Capture the cell that displays the provided text and extract its (x, y) central coordinate. 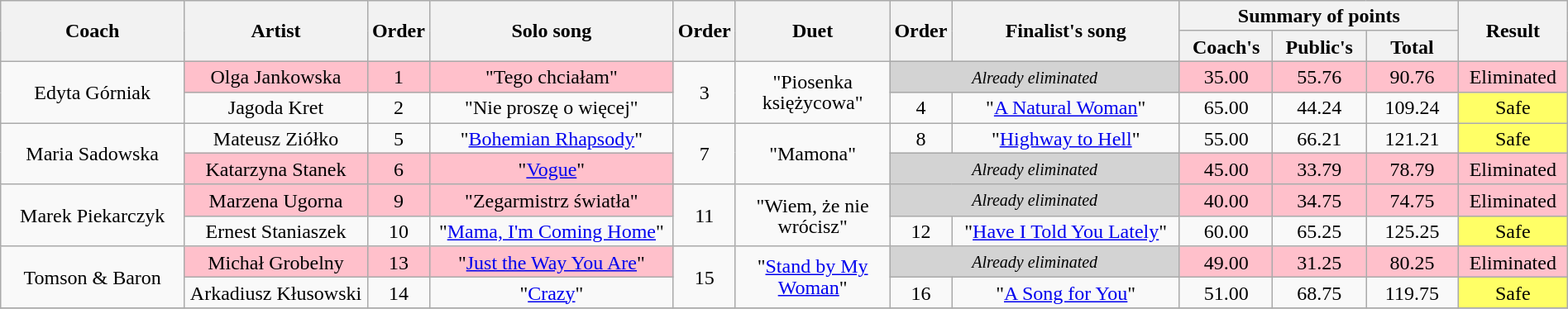
"Bohemian Rhapsody" (551, 137)
Coach's (1226, 46)
44.24 (1320, 107)
Result (1513, 31)
Mateusz Ziółko (276, 137)
Artist (276, 31)
Arkadiusz Kłusowski (276, 292)
68.75 (1320, 292)
31.25 (1320, 262)
Marzena Ugorna (276, 200)
60.00 (1226, 231)
7 (705, 154)
"Highway to Hell" (1065, 137)
Tomson & Baron (93, 278)
15 (705, 278)
"Vogue" (551, 169)
"Just the Way You Are" (551, 262)
49.00 (1226, 262)
121.21 (1413, 137)
33.79 (1320, 169)
55.76 (1320, 77)
"Mamona" (812, 154)
16 (921, 292)
35.00 (1226, 77)
51.00 (1226, 292)
Public's (1320, 46)
80.25 (1413, 262)
78.79 (1413, 169)
"Crazy" (551, 292)
Summary of points (1318, 17)
8 (921, 137)
74.75 (1413, 200)
"Nie proszę o więcej" (551, 107)
13 (399, 262)
Katarzyna Stanek (276, 169)
"A Natural Woman" (1065, 107)
45.00 (1226, 169)
12 (921, 231)
65.25 (1320, 231)
9 (399, 200)
1 (399, 77)
6 (399, 169)
"Stand by My Woman" (812, 278)
10 (399, 231)
34.75 (1320, 200)
Coach (93, 31)
"Piosenka księżycowa" (812, 93)
"Zegarmistrz światła" (551, 200)
"A Song for You" (1065, 292)
Michał Grobelny (276, 262)
125.25 (1413, 231)
119.75 (1413, 292)
Edyta Górniak (93, 93)
Olga Jankowska (276, 77)
90.76 (1413, 77)
Finalist's song (1065, 31)
40.00 (1226, 200)
Maria Sadowska (93, 154)
"Have I Told You Lately" (1065, 231)
65.00 (1226, 107)
55.00 (1226, 137)
109.24 (1413, 107)
Jagoda Kret (276, 107)
Duet (812, 31)
2 (399, 107)
"Tego chciałam" (551, 77)
3 (705, 93)
"Mama, I'm Coming Home" (551, 231)
5 (399, 137)
11 (705, 215)
14 (399, 292)
"Wiem, że nie wrócisz" (812, 215)
4 (921, 107)
66.21 (1320, 137)
Ernest Staniaszek (276, 231)
Total (1413, 46)
Marek Piekarczyk (93, 215)
Solo song (551, 31)
